Scan for the cell matching the given text and deliver its (x, y) coordinate at center. 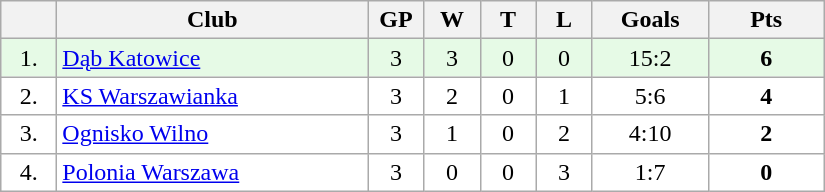
3. (29, 134)
Polonia Warszawa (212, 172)
T (508, 20)
Pts (766, 20)
Ognisko Wilno (212, 134)
15:2 (650, 58)
1. (29, 58)
Club (212, 20)
2. (29, 96)
KS Warszawianka (212, 96)
L (564, 20)
W (452, 20)
Dąb Katowice (212, 58)
1:7 (650, 172)
5:6 (650, 96)
4. (29, 172)
6 (766, 58)
4:10 (650, 134)
GP (396, 20)
4 (766, 96)
Goals (650, 20)
